Locate the cell with the specified text and output its (X, Y) center coordinate. 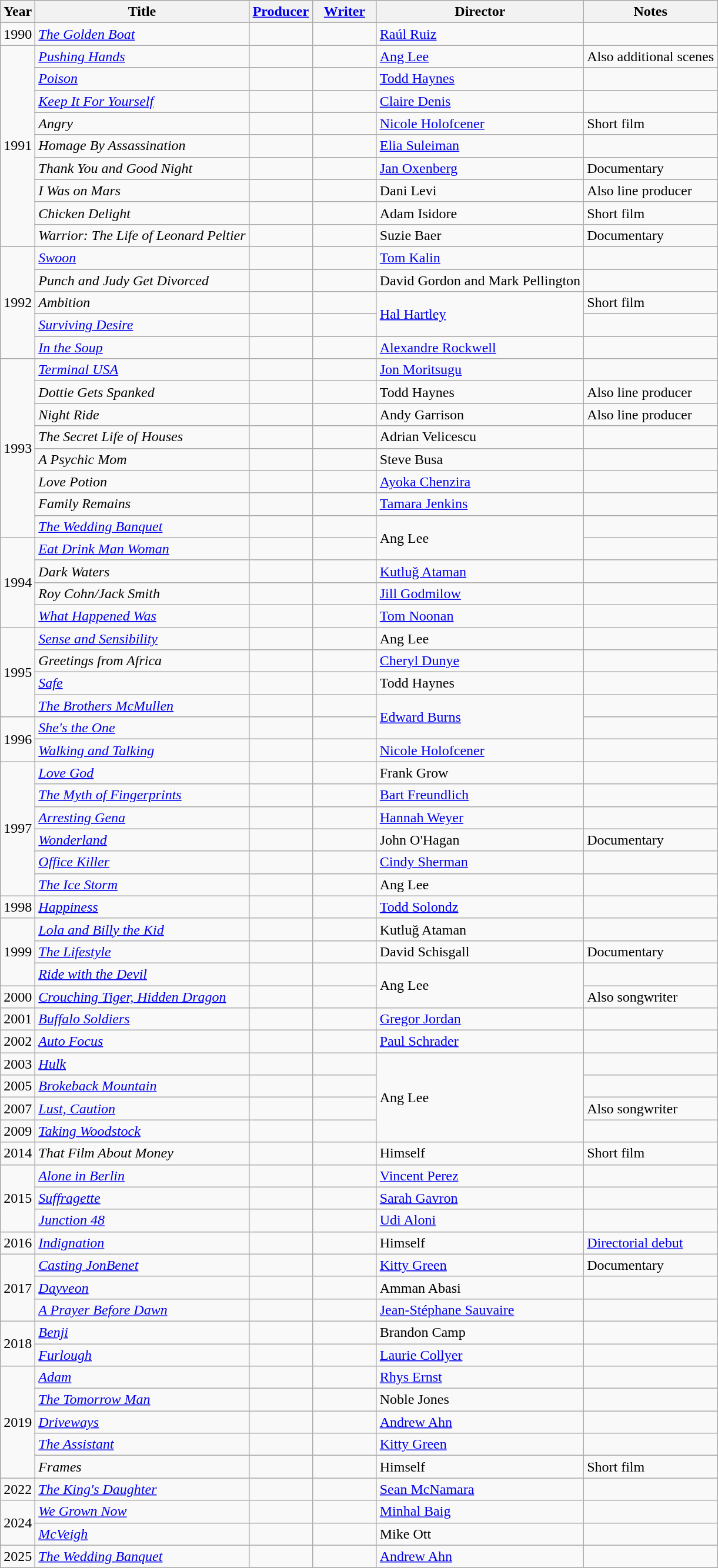
The King's Daughter (142, 1489)
Suzie Baer (480, 235)
Claire Denis (480, 101)
Terminal USA (142, 370)
David Gordon and Mark Pellington (480, 281)
Jon Moritsugu (480, 370)
Homage By Assassination (142, 146)
Gregor Jordan (480, 1019)
The Secret Life of Houses (142, 437)
The Ice Storm (142, 885)
1999 (18, 952)
Pushing Hands (142, 56)
Family Remains (142, 504)
The Tomorrow Man (142, 1400)
Frames (142, 1467)
Happiness (142, 907)
Alone in Berlin (142, 1176)
1996 (18, 739)
Title (142, 12)
Warrior: The Life of Leonard Peltier (142, 235)
Mike Ott (480, 1534)
Office Killer (142, 862)
Ayoka Chenzira (480, 482)
We Grown Now (142, 1512)
Lola and Billy the Kid (142, 929)
I Was on Mars (142, 191)
2009 (18, 1131)
Punch and Judy Get Divorced (142, 281)
Bart Freundlich (480, 795)
Hannah Weyer (480, 818)
Dottie Gets Spanked (142, 392)
Auto Focus (142, 1042)
1993 (18, 448)
Love Potion (142, 482)
2007 (18, 1109)
David Schisgall (480, 952)
Furlough (142, 1355)
Adam (142, 1377)
Poison (142, 79)
Adrian Velicescu (480, 437)
Sean McNamara (480, 1489)
Safe (142, 683)
In the Soup (142, 348)
Frank Grow (480, 773)
Cindy Sherman (480, 862)
Edward Burns (480, 717)
Crouching Tiger, Hidden Dragon (142, 997)
Benji (142, 1332)
Jean-Stéphane Sauvaire (480, 1310)
Love God (142, 773)
2002 (18, 1042)
Also additional scenes (650, 56)
The Golden Boat (142, 34)
Swoon (142, 258)
Laurie Collyer (480, 1355)
The Lifestyle (142, 952)
Walking and Talking (142, 750)
Steve Busa (480, 459)
Amman Abasi (480, 1287)
Producer (281, 12)
Driveways (142, 1422)
Night Ride (142, 415)
Chicken Delight (142, 213)
2001 (18, 1019)
McVeigh (142, 1534)
Year (18, 12)
Suffragette (142, 1198)
1998 (18, 907)
2014 (18, 1153)
Alexandre Rockwell (480, 348)
Minhal Baig (480, 1512)
Greetings from Africa (142, 661)
Dani Levi (480, 191)
Rhys Ernst (480, 1377)
2017 (18, 1287)
Jan Oxenberg (480, 168)
Hal Hartley (480, 314)
Thank You and Good Night (142, 168)
Ambition (142, 303)
Tamara Jenkins (480, 504)
Dayveon (142, 1287)
2024 (18, 1523)
Eat Drink Man Woman (142, 549)
1992 (18, 302)
Lust, Caution (142, 1109)
Andy Garrison (480, 415)
2016 (18, 1243)
Brandon Camp (480, 1332)
Noble Jones (480, 1400)
What Happened Was (142, 616)
Ride with the Devil (142, 974)
A Prayer Before Dawn (142, 1310)
1997 (18, 829)
2018 (18, 1343)
Casting JonBenet (142, 1265)
Cheryl Dunye (480, 661)
2003 (18, 1064)
Writer (345, 12)
Buffalo Soldiers (142, 1019)
Paul Schrader (480, 1042)
Sarah Gavron (480, 1198)
Roy Cohn/Jack Smith (142, 593)
That Film About Money (142, 1153)
The Assistant (142, 1444)
Directorial debut (650, 1243)
Keep It For Yourself (142, 101)
Udi Aloni (480, 1220)
Taking Woodstock (142, 1131)
Angry (142, 124)
Vincent Perez (480, 1176)
2000 (18, 997)
Arresting Gena (142, 818)
1994 (18, 582)
1990 (18, 34)
Sense and Sensibility (142, 638)
Jill Godmilow (480, 593)
Wonderland (142, 840)
1995 (18, 672)
1991 (18, 146)
2015 (18, 1198)
Tom Noonan (480, 616)
The Myth of Fingerprints (142, 795)
Director (480, 12)
Hulk (142, 1064)
2019 (18, 1422)
Dark Waters (142, 571)
2022 (18, 1489)
The Brothers McMullen (142, 706)
She's the One (142, 728)
Tom Kalin (480, 258)
Elia Suleiman (480, 146)
Surviving Desire (142, 325)
Todd Solondz (480, 907)
2005 (18, 1086)
Indignation (142, 1243)
A Psychic Mom (142, 459)
Raúl Ruiz (480, 34)
Adam Isidore (480, 213)
2025 (18, 1556)
Junction 48 (142, 1220)
John O'Hagan (480, 840)
Brokeback Mountain (142, 1086)
Notes (650, 12)
